Scan for the cell matching the given text and deliver its [X, Y] coordinate at center. 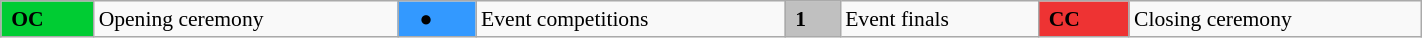
Closing ceremony [1275, 19]
Event competitions [630, 19]
Event finals [939, 19]
OC [48, 19]
● [437, 19]
1 [812, 19]
Opening ceremony [246, 19]
CC [1084, 19]
